Search for the cell housing the specified text and yield its (X, Y) center coordinate. 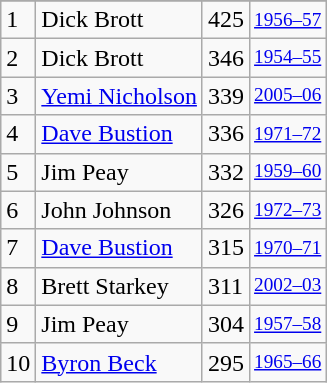
425 (226, 20)
5 (18, 172)
10 (18, 362)
John Johnson (120, 210)
1 (18, 20)
315 (226, 248)
1959–60 (288, 172)
304 (226, 324)
2002–03 (288, 286)
1970–71 (288, 248)
Byron Beck (120, 362)
336 (226, 134)
3 (18, 96)
1956–57 (288, 20)
1954–55 (288, 58)
4 (18, 134)
Yemi Nicholson (120, 96)
295 (226, 362)
332 (226, 172)
326 (226, 210)
Brett Starkey (120, 286)
311 (226, 286)
346 (226, 58)
1971–72 (288, 134)
2 (18, 58)
6 (18, 210)
1957–58 (288, 324)
9 (18, 324)
1965–66 (288, 362)
339 (226, 96)
2005–06 (288, 96)
7 (18, 248)
8 (18, 286)
1972–73 (288, 210)
